Determine the (X, Y) coordinate at the center of the cell enclosing the given text.  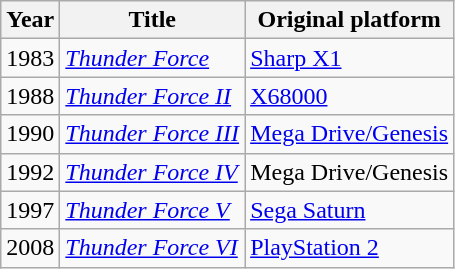
Title (152, 20)
1988 (30, 96)
1997 (30, 210)
Thunder Force VI (152, 248)
Thunder Force V (152, 210)
1992 (30, 172)
1990 (30, 134)
Original platform (350, 20)
Sharp X1 (350, 58)
1983 (30, 58)
Sega Saturn (350, 210)
Year (30, 20)
Thunder Force II (152, 96)
Thunder Force IV (152, 172)
PlayStation 2 (350, 248)
Thunder Force (152, 58)
X68000 (350, 96)
2008 (30, 248)
Thunder Force III (152, 134)
